Extract the [X, Y] coordinate from the center of the cell holding the provided text.  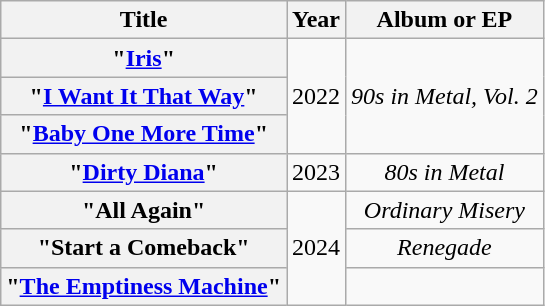
Ordinary Misery [445, 210]
90s in Metal, Vol. 2 [445, 96]
Renegade [445, 248]
"Start a Comeback" [144, 248]
"I Want It That Way" [144, 96]
2023 [316, 172]
2024 [316, 248]
Title [144, 20]
"The Emptiness Machine" [144, 286]
"All Again" [144, 210]
"Iris" [144, 58]
"Baby One More Time" [144, 134]
Year [316, 20]
80s in Metal [445, 172]
Album or EP [445, 20]
2022 [316, 96]
"Dirty Diana" [144, 172]
